Return the [x, y] coordinate for the center point of the cell that contains the specified text.  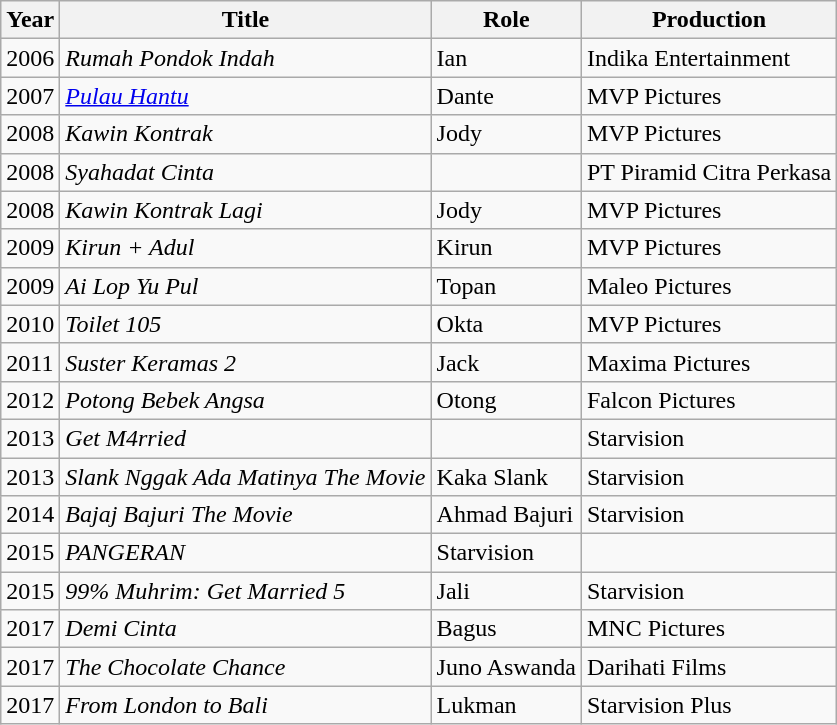
Potong Bebek Angsa [246, 400]
Ai Lop Yu Pul [246, 286]
Get M4rried [246, 438]
Otong [506, 400]
Syahadat Cinta [246, 172]
Kawin Kontrak Lagi [246, 210]
Role [506, 20]
Maxima Pictures [708, 362]
Jack [506, 362]
Indika Entertainment [708, 58]
Ian [506, 58]
Dante [506, 96]
2011 [30, 362]
Okta [506, 324]
Kirun [506, 248]
Bagus [506, 629]
Lukman [506, 705]
2014 [30, 515]
Pulau Hantu [246, 96]
Kaka Slank [506, 477]
Slank Nggak Ada Matinya The Movie [246, 477]
2006 [30, 58]
Toilet 105 [246, 324]
Falcon Pictures [708, 400]
Jali [506, 591]
Demi Cinta [246, 629]
Kirun + Adul [246, 248]
Production [708, 20]
Suster Keramas 2 [246, 362]
Ahmad Bajuri [506, 515]
From London to Bali [246, 705]
Juno Aswanda [506, 667]
Title [246, 20]
Year [30, 20]
2010 [30, 324]
Maleo Pictures [708, 286]
PT Piramid Citra Perkasa [708, 172]
Starvision Plus [708, 705]
2012 [30, 400]
99% Muhrim: Get Married 5 [246, 591]
The Chocolate Chance [246, 667]
Kawin Kontrak [246, 134]
PANGERAN [246, 553]
Darihati Films [708, 667]
Bajaj Bajuri The Movie [246, 515]
Rumah Pondok Indah [246, 58]
Topan [506, 286]
MNC Pictures [708, 629]
2007 [30, 96]
